Scan for the cell matching the given text and deliver its [X, Y] coordinate at center. 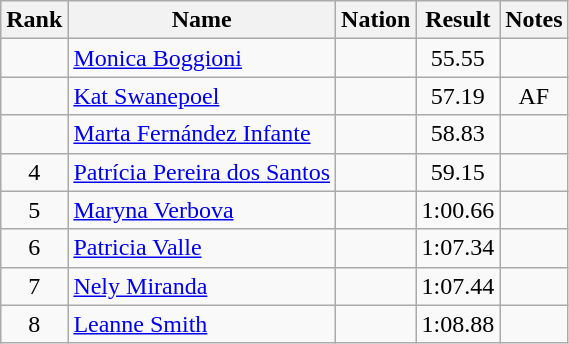
8 [34, 324]
AF [534, 96]
57.19 [458, 96]
1:08.88 [458, 324]
1:00.66 [458, 210]
5 [34, 210]
Leanne Smith [202, 324]
55.55 [458, 58]
Maryna Verbova [202, 210]
Name [202, 20]
Kat Swanepoel [202, 96]
Notes [534, 20]
Result [458, 20]
Monica Boggioni [202, 58]
6 [34, 248]
4 [34, 172]
Nation [376, 20]
7 [34, 286]
58.83 [458, 134]
59.15 [458, 172]
Rank [34, 20]
Marta Fernández Infante [202, 134]
Nely Miranda [202, 286]
Patrícia Pereira dos Santos [202, 172]
1:07.34 [458, 248]
Patricia Valle [202, 248]
1:07.44 [458, 286]
